Identify which cell holds the provided text, then report its (x, y) central coordinate. 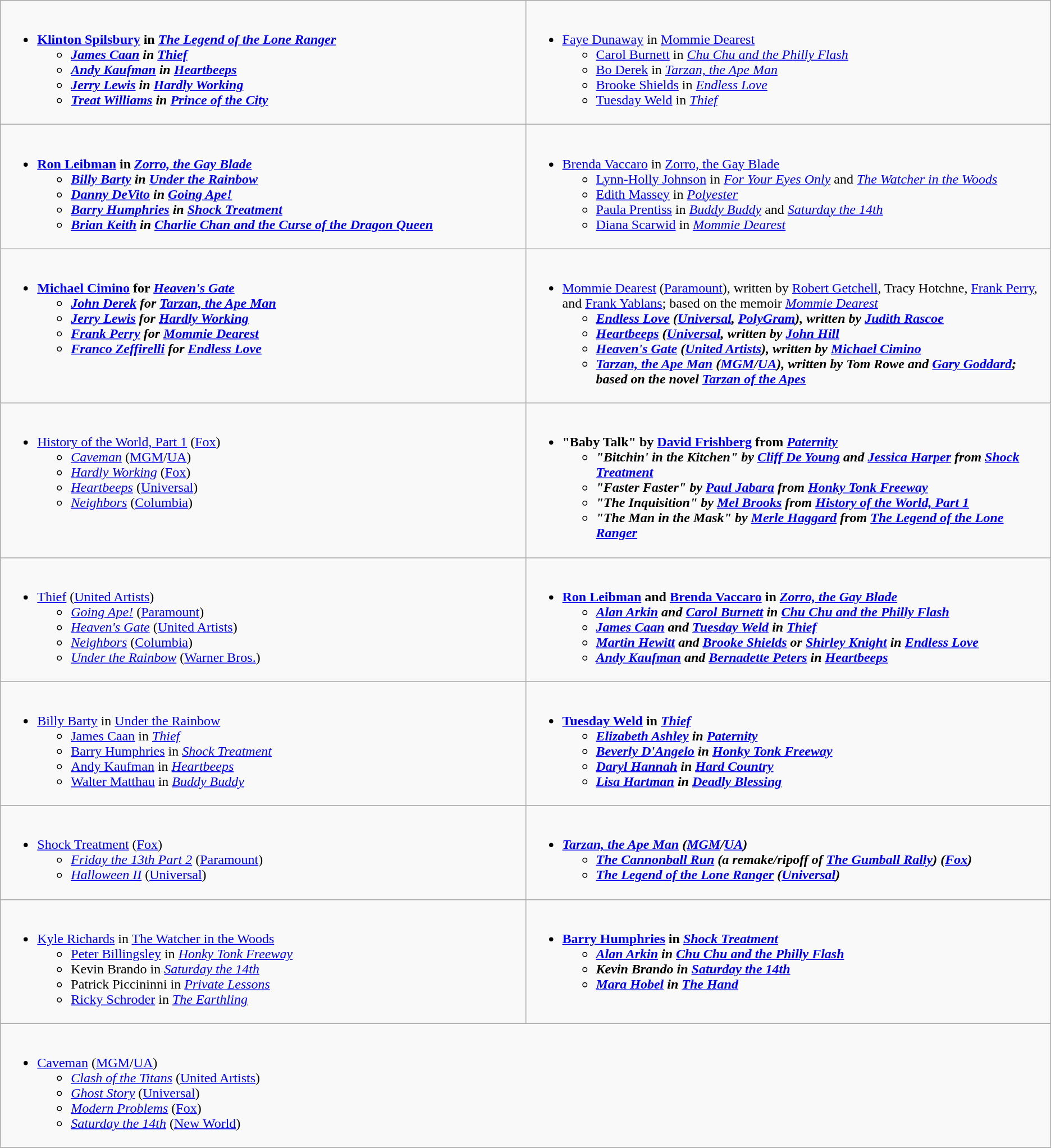
History of the World, Part 1 (Fox)Caveman (MGM/UA)Hardly Working (Fox)Heartbeeps (Universal)Neighbors (Columbia) (263, 481)
Barry Humphries in Shock TreatmentAlan Arkin in Chu Chu and the Philly FlashKevin Brando in Saturday the 14thMara Hobel in The Hand (788, 961)
Billy Barty in Under the RainbowJames Caan in ThiefBarry Humphries in Shock TreatmentAndy Kaufman in HeartbeepsWalter Matthau in Buddy Buddy (263, 743)
Tarzan, the Ape Man (MGM/UA)The Cannonball Run (a remake/ripoff of The Gumball Rally) (Fox)The Legend of the Lone Ranger (Universal) (788, 852)
Tuesday Weld in ThiefElizabeth Ashley in PaternityBeverly D'Angelo in Honky Tonk FreewayDaryl Hannah in Hard CountryLisa Hartman in Deadly Blessing (788, 743)
Shock Treatment (Fox)Friday the 13th Part 2 (Paramount)Halloween II (Universal) (263, 852)
Thief (United Artists)Going Ape! (Paramount)Heaven's Gate (United Artists)Neighbors (Columbia)Under the Rainbow (Warner Bros.) (263, 620)
Caveman (MGM/UA)Clash of the Titans (United Artists)Ghost Story (Universal)Modern Problems (Fox)Saturday the 14th (New World) (525, 1086)
